Extract the [x, y] coordinate from the center of the cell holding the provided text.  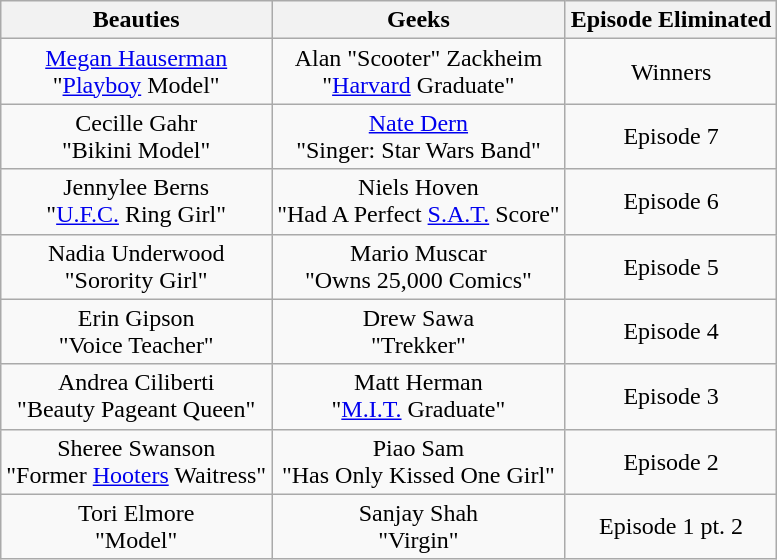
Geeks [419, 20]
Tori Elmore "Model" [136, 526]
Nate Dern "Singer: Star Wars Band" [419, 136]
Piao Sam "Has Only Kissed One Girl" [419, 462]
Episode 6 [671, 202]
Matt Herman "M.I.T. Graduate" [419, 396]
Niels Hoven "Had A Perfect S.A.T. Score" [419, 202]
Mario Muscar "Owns 25,000 Comics" [419, 266]
Andrea Ciliberti "Beauty Pageant Queen" [136, 396]
Episode 1 pt. 2 [671, 526]
Episode 5 [671, 266]
Episode 4 [671, 332]
Sanjay Shah "Virgin" [419, 526]
Sheree Swanson "Former Hooters Waitress" [136, 462]
Episode Eliminated [671, 20]
Beauties [136, 20]
Episode 2 [671, 462]
Winners [671, 72]
Nadia Underwood "Sorority Girl" [136, 266]
Drew Sawa "Trekker" [419, 332]
Jennylee Berns "U.F.C. Ring Girl" [136, 202]
Episode 7 [671, 136]
Erin Gipson "Voice Teacher" [136, 332]
Alan "Scooter" Zackheim "Harvard Graduate" [419, 72]
Episode 3 [671, 396]
Cecille Gahr "Bikini Model" [136, 136]
Megan Hauserman "Playboy Model" [136, 72]
